Pinpoint the cell where the given text exists, returning its [X, Y] midpoint coordinate. 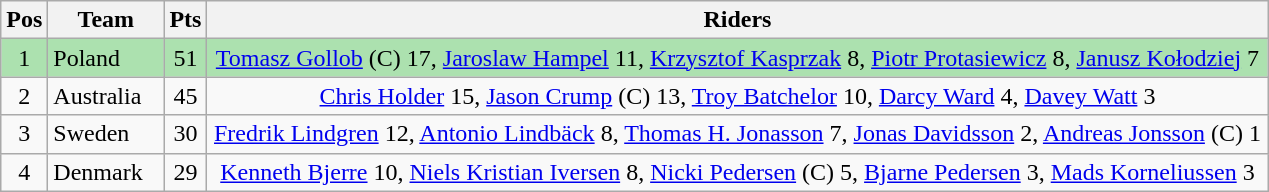
Pts [186, 20]
4 [24, 172]
2 [24, 96]
51 [186, 58]
Fredrik Lindgren 12, Antonio Lindbäck 8, Thomas H. Jonasson 7, Jonas Davidsson 2, Andreas Jonsson (C) 1 [738, 134]
Team [106, 20]
Denmark [106, 172]
Kenneth Bjerre 10, Niels Kristian Iversen 8, Nicki Pedersen (C) 5, Bjarne Pedersen 3, Mads Korneliussen 3 [738, 172]
45 [186, 96]
Riders [738, 20]
29 [186, 172]
Australia [106, 96]
1 [24, 58]
Pos [24, 20]
Sweden [106, 134]
30 [186, 134]
Chris Holder 15, Jason Crump (C) 13, Troy Batchelor 10, Darcy Ward 4, Davey Watt 3 [738, 96]
3 [24, 134]
Tomasz Gollob (C) 17, Jaroslaw Hampel 11, Krzysztof Kasprzak 8, Piotr Protasiewicz 8, Janusz Kołodziej 7 [738, 58]
Poland [106, 58]
